Return (X, Y) of the center of cell containing provided text 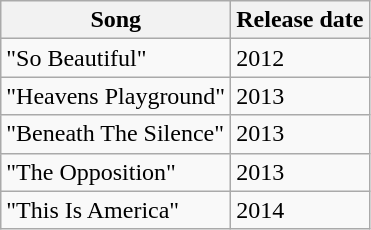
"So Beautiful" (116, 58)
"This Is America" (116, 210)
"Beneath The Silence" (116, 134)
2012 (300, 58)
2014 (300, 210)
"The Opposition" (116, 172)
"Heavens Playground" (116, 96)
Release date (300, 20)
Song (116, 20)
